From the cell containing the given text, extract its center point as (X, Y) coordinate. 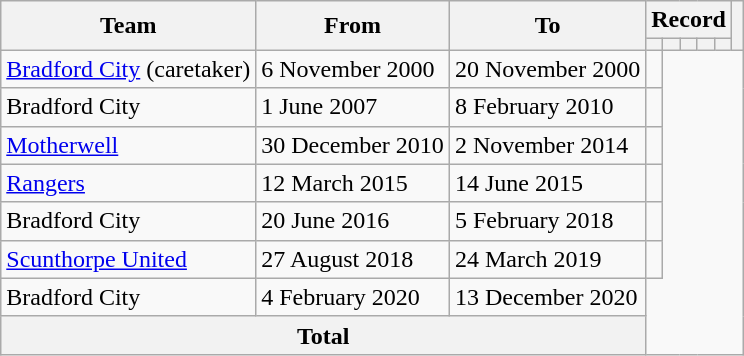
14 June 2015 (547, 183)
12 March 2015 (353, 183)
To (547, 26)
From (353, 26)
6 November 2000 (353, 69)
Total (324, 335)
20 June 2016 (353, 221)
13 December 2020 (547, 297)
Team (128, 26)
2 November 2014 (547, 145)
Bradford City (caretaker) (128, 69)
24 March 2019 (547, 259)
Rangers (128, 183)
1 June 2007 (353, 107)
30 December 2010 (353, 145)
Motherwell (128, 145)
Scunthorpe United (128, 259)
8 February 2010 (547, 107)
20 November 2000 (547, 69)
27 August 2018 (353, 259)
5 February 2018 (547, 221)
Record (689, 20)
4 February 2020 (353, 297)
